Locate the cell with the specified text and output its [x, y] center coordinate. 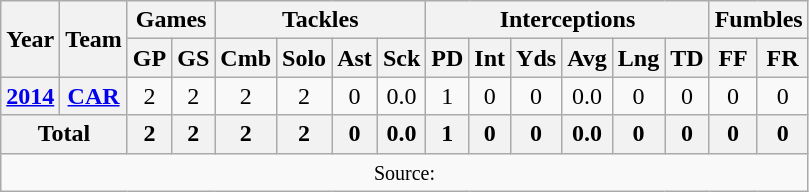
Team [94, 39]
Sck [401, 58]
Yds [536, 58]
Int [490, 58]
Fumbles [758, 20]
Ast [355, 58]
FR [782, 58]
FF [733, 58]
Year [30, 39]
Games [170, 20]
Solo [304, 58]
Interceptions [568, 20]
Cmb [246, 58]
Source: [404, 172]
PD [448, 58]
CAR [94, 96]
Total [64, 134]
GS [194, 58]
Avg [588, 58]
Tackles [320, 20]
Lng [638, 58]
TD [687, 58]
2014 [30, 96]
GP [149, 58]
